Detect which cell encompasses the target text, then output its (x, y) center coordinate. 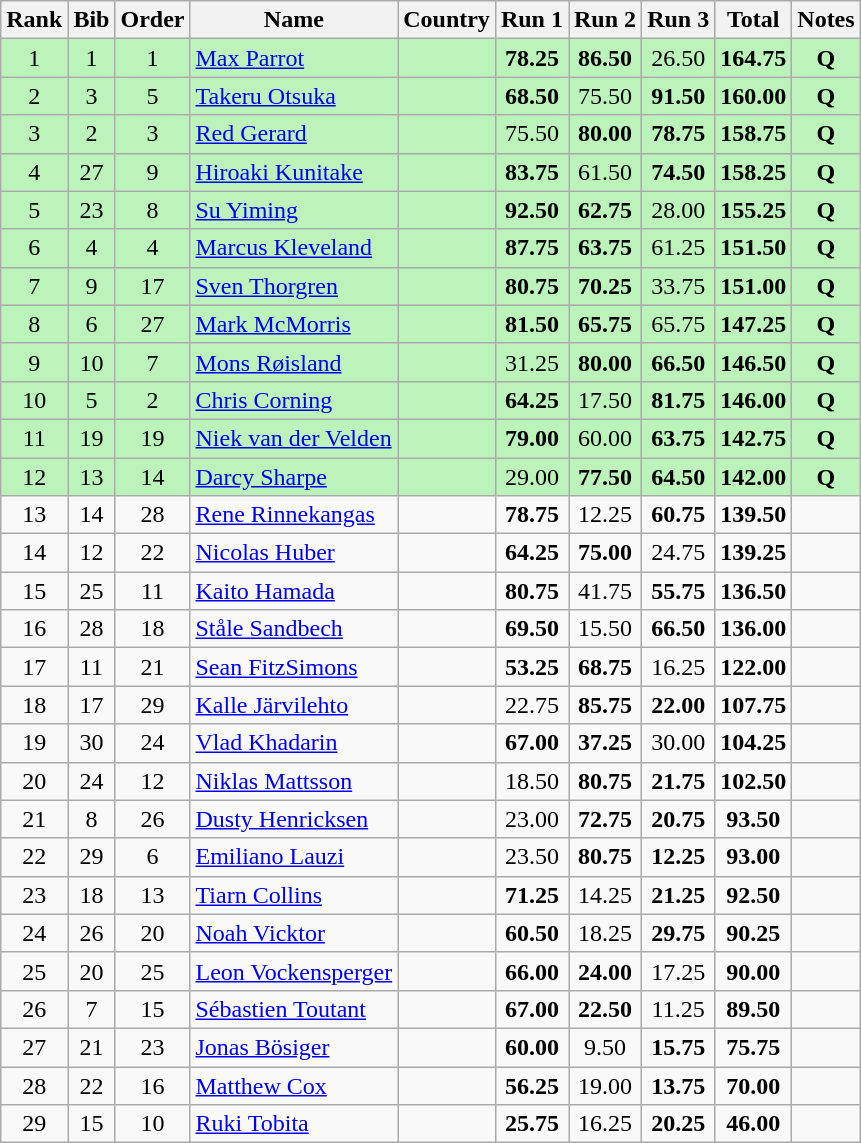
29.75 (678, 933)
146.50 (754, 362)
20.75 (678, 819)
21.75 (678, 781)
Chris Corning (294, 400)
Mons Røisland (294, 362)
83.75 (532, 172)
26.50 (678, 58)
158.25 (754, 172)
23.00 (532, 819)
Noah Vicktor (294, 933)
Mark McMorris (294, 324)
20.25 (678, 1124)
69.50 (532, 629)
21.25 (678, 895)
Rene Rinnekangas (294, 515)
Run 3 (678, 20)
24.75 (678, 553)
Notes (826, 20)
22.75 (532, 705)
62.75 (604, 210)
68.50 (532, 96)
Run 2 (604, 20)
60.75 (678, 515)
Total (754, 20)
37.25 (604, 743)
72.75 (604, 819)
85.75 (604, 705)
89.50 (754, 1009)
Bib (92, 20)
Country (447, 20)
13.75 (678, 1085)
15.50 (604, 629)
66.00 (532, 971)
139.25 (754, 553)
70.00 (754, 1085)
136.50 (754, 591)
14.25 (604, 895)
Kaito Hamada (294, 591)
81.75 (678, 400)
75.75 (754, 1047)
Max Parrot (294, 58)
28.00 (678, 210)
Sébastien Toutant (294, 1009)
Name (294, 20)
Hiroaki Kunitake (294, 172)
Dusty Henricksen (294, 819)
77.50 (604, 477)
Marcus Kleveland (294, 248)
25.75 (532, 1124)
Red Gerard (294, 134)
41.75 (604, 591)
29.00 (532, 477)
46.00 (754, 1124)
61.25 (678, 248)
68.75 (604, 667)
102.50 (754, 781)
Sven Thorgren (294, 286)
18.25 (604, 933)
Leon Vockensperger (294, 971)
164.75 (754, 58)
147.25 (754, 324)
23.50 (532, 857)
Ståle Sandbech (294, 629)
30.00 (678, 743)
81.50 (532, 324)
Sean FitzSimons (294, 667)
155.25 (754, 210)
24.00 (604, 971)
90.00 (754, 971)
74.50 (678, 172)
90.25 (754, 933)
Tiarn Collins (294, 895)
146.00 (754, 400)
93.00 (754, 857)
Vlad Khadarin (294, 743)
160.00 (754, 96)
18.50 (532, 781)
107.75 (754, 705)
79.00 (532, 438)
93.50 (754, 819)
91.50 (678, 96)
Matthew Cox (294, 1085)
151.00 (754, 286)
Niklas Mattsson (294, 781)
60.50 (532, 933)
104.25 (754, 743)
19.00 (604, 1085)
139.50 (754, 515)
11.25 (678, 1009)
Takeru Otsuka (294, 96)
33.75 (678, 286)
Niek van der Velden (294, 438)
142.00 (754, 477)
31.25 (532, 362)
75.00 (604, 553)
55.75 (678, 591)
71.25 (532, 895)
53.25 (532, 667)
142.75 (754, 438)
Nicolas Huber (294, 553)
87.75 (532, 248)
78.25 (532, 58)
17.25 (678, 971)
56.25 (532, 1085)
Rank (34, 20)
Kalle Järvilehto (294, 705)
9.50 (604, 1047)
Ruki Tobita (294, 1124)
122.00 (754, 667)
Run 1 (532, 20)
64.50 (678, 477)
Su Yiming (294, 210)
Order (152, 20)
158.75 (754, 134)
Darcy Sharpe (294, 477)
17.50 (604, 400)
70.25 (604, 286)
Emiliano Lauzi (294, 857)
61.50 (604, 172)
22.50 (604, 1009)
30 (92, 743)
Jonas Bösiger (294, 1047)
22.00 (678, 705)
15.75 (678, 1047)
136.00 (754, 629)
86.50 (604, 58)
151.50 (754, 248)
